Scan for the cell matching the given text and deliver its [x, y] coordinate at center. 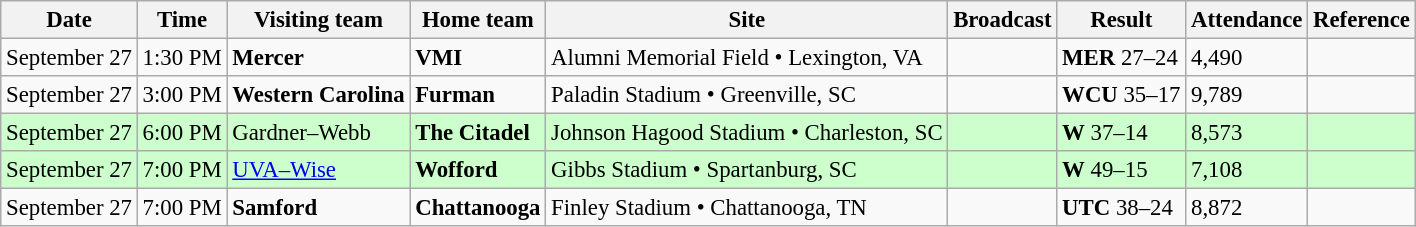
UTC 38–24 [1122, 208]
3:00 PM [182, 95]
Result [1122, 20]
W 49–15 [1122, 170]
Reference [1362, 20]
Date [69, 20]
Alumni Memorial Field • Lexington, VA [747, 58]
Attendance [1247, 20]
Paladin Stadium • Greenville, SC [747, 95]
MER 27–24 [1122, 58]
Time [182, 20]
Furman [478, 95]
Samford [318, 208]
4,490 [1247, 58]
Wofford [478, 170]
Home team [478, 20]
Site [747, 20]
Broadcast [1002, 20]
The Citadel [478, 133]
8,573 [1247, 133]
Western Carolina [318, 95]
Visiting team [318, 20]
6:00 PM [182, 133]
WCU 35–17 [1122, 95]
Chattanooga [478, 208]
UVA–Wise [318, 170]
Finley Stadium • Chattanooga, TN [747, 208]
W 37–14 [1122, 133]
VMI [478, 58]
8,872 [1247, 208]
Gibbs Stadium • Spartanburg, SC [747, 170]
9,789 [1247, 95]
Mercer [318, 58]
1:30 PM [182, 58]
Johnson Hagood Stadium • Charleston, SC [747, 133]
Gardner–Webb [318, 133]
7,108 [1247, 170]
